Identify which cell holds the provided text, then report its [x, y] central coordinate. 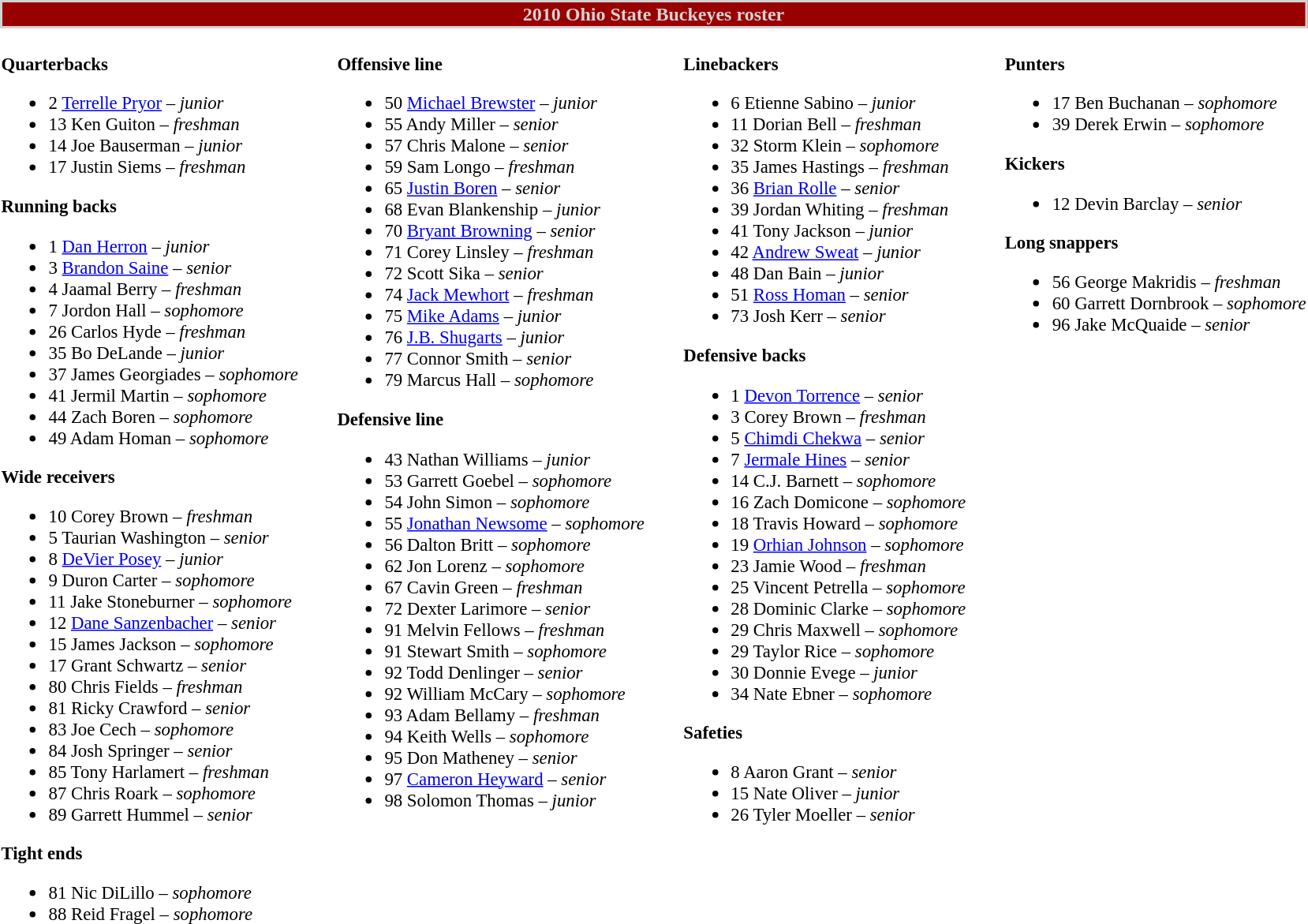
2010 Ohio State Buckeyes roster [653, 14]
